Output the (X, Y) coordinate of the center of the cell containing the given text.  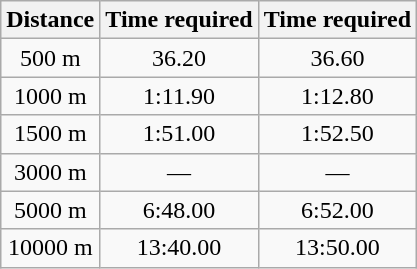
13:40.00 (179, 248)
1500 m (50, 134)
1:51.00 (179, 134)
1:12.80 (337, 96)
5000 m (50, 210)
1000 m (50, 96)
36.20 (179, 58)
36.60 (337, 58)
Distance (50, 20)
1:52.50 (337, 134)
10000 m (50, 248)
6:48.00 (179, 210)
6:52.00 (337, 210)
1:11.90 (179, 96)
3000 m (50, 172)
500 m (50, 58)
13:50.00 (337, 248)
